From the cell containing the given text, extract its center point as [X, Y] coordinate. 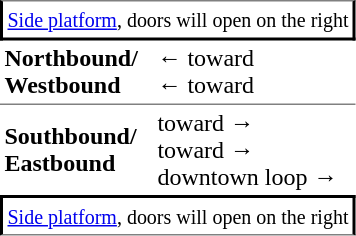
Northbound/Westbound [76, 72]
← toward ← toward [254, 72]
Southbound/Eastbound [76, 150]
toward → toward → downtown loop → [254, 150]
